Find where the given text appears and provide that cell's center as [x, y] coordinate. 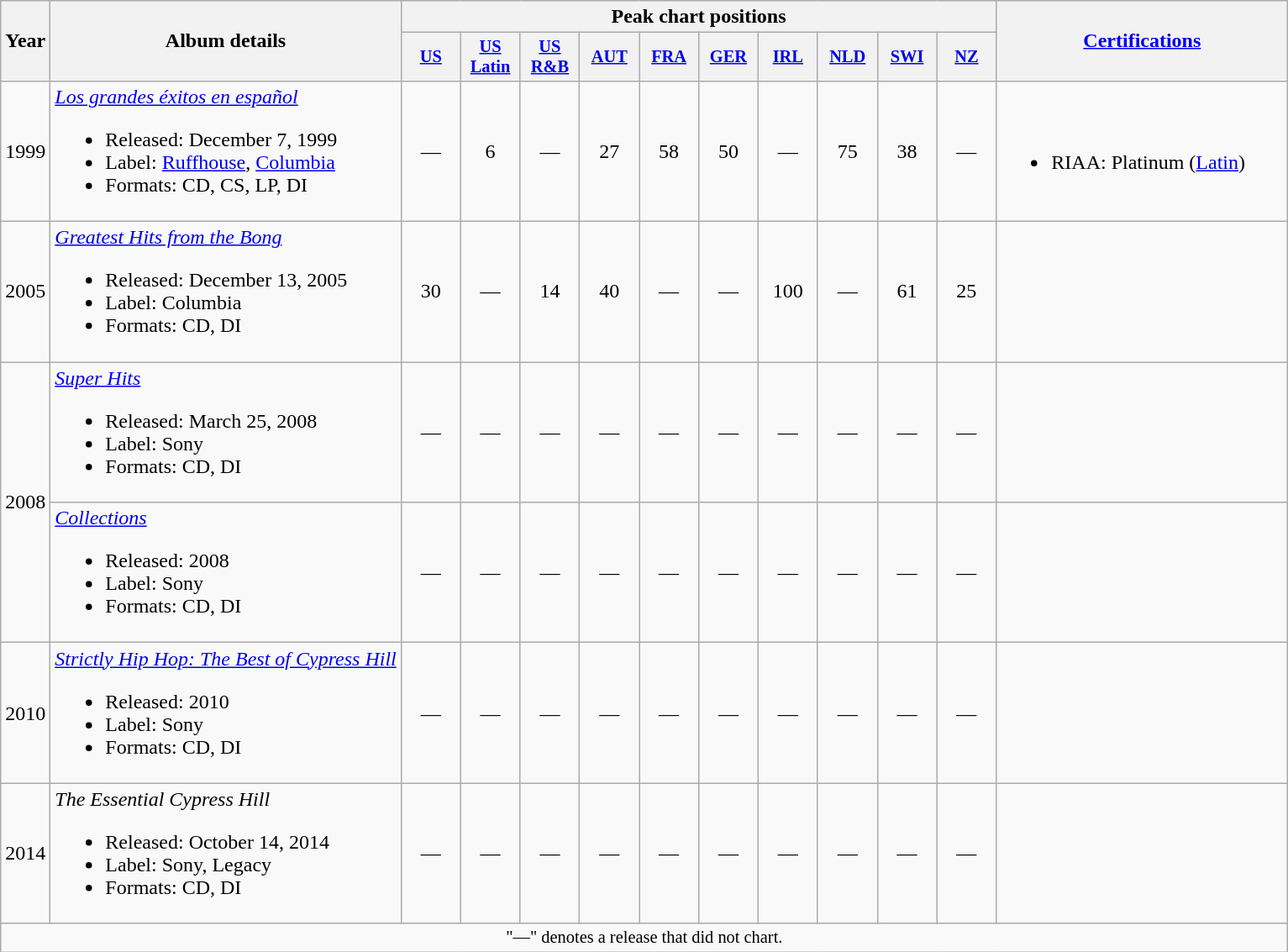
NZ [966, 57]
USLatin [491, 57]
2010 [25, 713]
2014 [25, 854]
1999 [25, 151]
US [430, 57]
50 [729, 151]
FRA [669, 57]
"—" denotes a release that did not chart. [644, 938]
100 [788, 292]
30 [430, 292]
GER [729, 57]
CollectionsReleased: 2008Label: SonyFormats: CD, DI [225, 573]
38 [907, 151]
Certifications [1143, 41]
NLD [847, 57]
RIAA: Platinum (Latin) [1143, 151]
27 [610, 151]
Super HitsReleased: March 25, 2008Label: SonyFormats: CD, DI [225, 432]
75 [847, 151]
The Essential Cypress HillReleased: October 14, 2014Label: Sony, LegacyFormats: CD, DI [225, 854]
58 [669, 151]
6 [491, 151]
2008 [25, 502]
Peak chart positions [699, 17]
40 [610, 292]
AUT [610, 57]
14 [549, 292]
IRL [788, 57]
2005 [25, 292]
Los grandes éxitos en españolReleased: December 7, 1999Label: Ruffhouse, ColumbiaFormats: CD, CS, LP, DI [225, 151]
61 [907, 292]
USR&B [549, 57]
25 [966, 292]
Greatest Hits from the BongReleased: December 13, 2005Label: ColumbiaFormats: CD, DI [225, 292]
Year [25, 41]
Strictly Hip Hop: The Best of Cypress HillReleased: 2010Label: SonyFormats: CD, DI [225, 713]
Album details [225, 41]
SWI [907, 57]
